Find where the given text appears and provide that cell's center as [X, Y] coordinate. 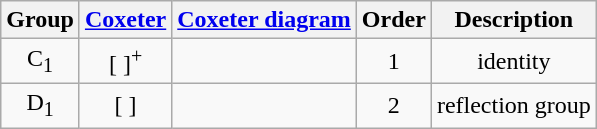
Order [394, 20]
Group [40, 20]
D1 [40, 105]
Coxeter [125, 20]
Coxeter diagram [264, 20]
identity [514, 62]
2 [394, 105]
[ ] [125, 105]
[ ]+ [125, 62]
Description [514, 20]
1 [394, 62]
reflection group [514, 105]
C1 [40, 62]
